Find where the given text appears and provide that cell's center as (X, Y) coordinate. 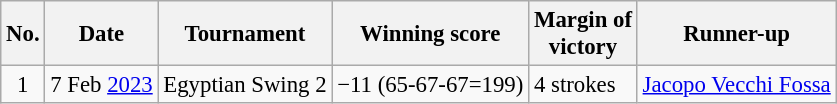
4 strokes (584, 85)
No. (23, 34)
Jacopo Vecchi Fossa (736, 85)
−11 (65-67-67=199) (430, 85)
Margin ofvictory (584, 34)
1 (23, 85)
Tournament (245, 34)
Egyptian Swing 2 (245, 85)
Runner-up (736, 34)
Date (102, 34)
7 Feb 2023 (102, 85)
Winning score (430, 34)
